Search for the cell housing the specified text and yield its [x, y] center coordinate. 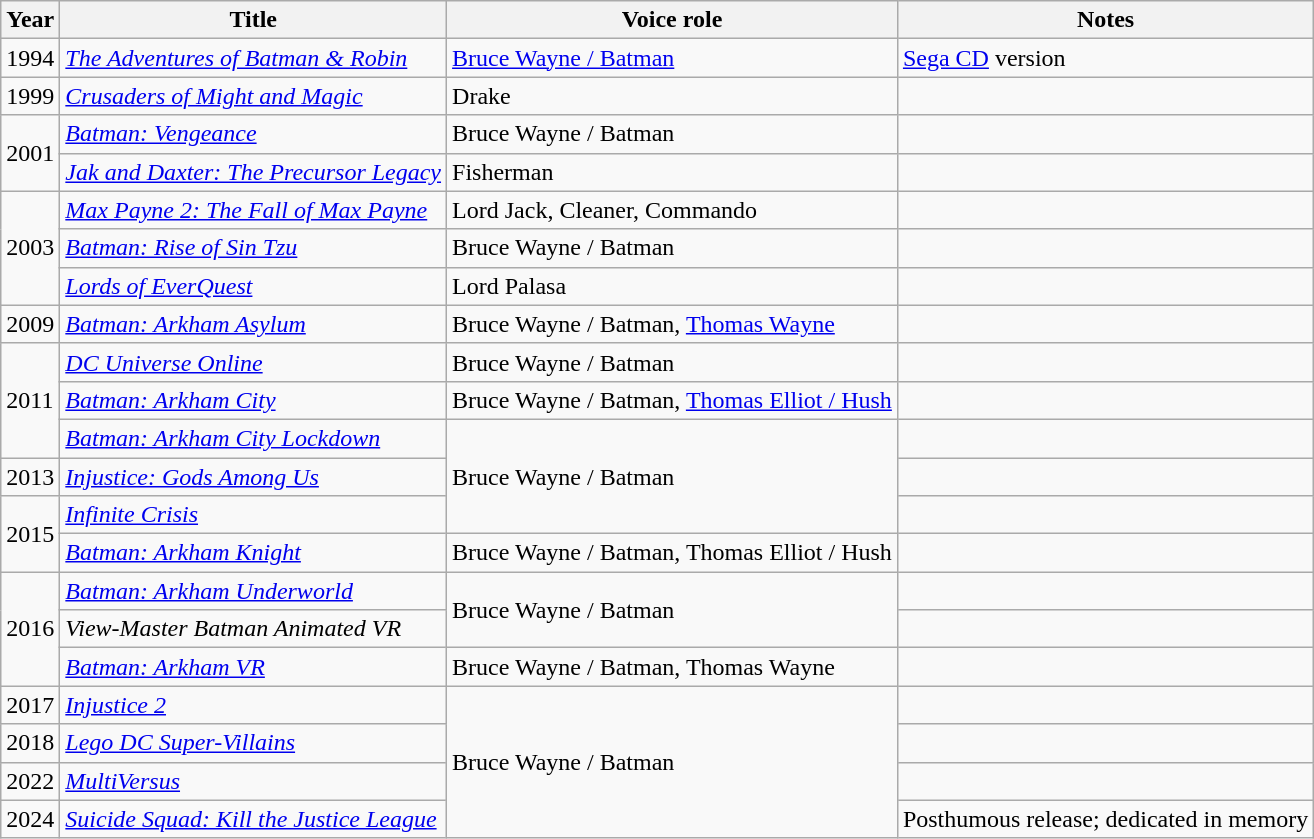
Drake [672, 96]
2001 [30, 153]
Sega CD version [1105, 58]
Lord Jack, Cleaner, Commando [672, 210]
Lord Palasa [672, 286]
2015 [30, 534]
Suicide Squad: Kill the Justice League [254, 819]
Batman: Vengeance [254, 134]
1999 [30, 96]
2009 [30, 324]
Batman: Arkham VR [254, 667]
2024 [30, 819]
2011 [30, 400]
2017 [30, 705]
Lords of EverQuest [254, 286]
Batman: Arkham City Lockdown [254, 438]
Batman: Rise of Sin Tzu [254, 248]
View-Master Batman Animated VR [254, 629]
Crusaders of Might and Magic [254, 96]
1994 [30, 58]
Title [254, 20]
2016 [30, 629]
Posthumous release; dedicated in memory [1105, 819]
2013 [30, 477]
Batman: Arkham Underworld [254, 591]
Year [30, 20]
Jak and Daxter: The Precursor Legacy [254, 172]
2018 [30, 743]
2022 [30, 781]
Injustice 2 [254, 705]
Voice role [672, 20]
Injustice: Gods Among Us [254, 477]
2003 [30, 248]
Infinite Crisis [254, 515]
DC Universe Online [254, 362]
Lego DC Super-Villains [254, 743]
Fisherman [672, 172]
Max Payne 2: The Fall of Max Payne [254, 210]
MultiVersus [254, 781]
Notes [1105, 20]
Batman: Arkham Knight [254, 553]
The Adventures of Batman & Robin [254, 58]
Batman: Arkham Asylum [254, 324]
Batman: Arkham City [254, 400]
